Return the [X, Y] coordinate for the center point of the cell that contains the specified text.  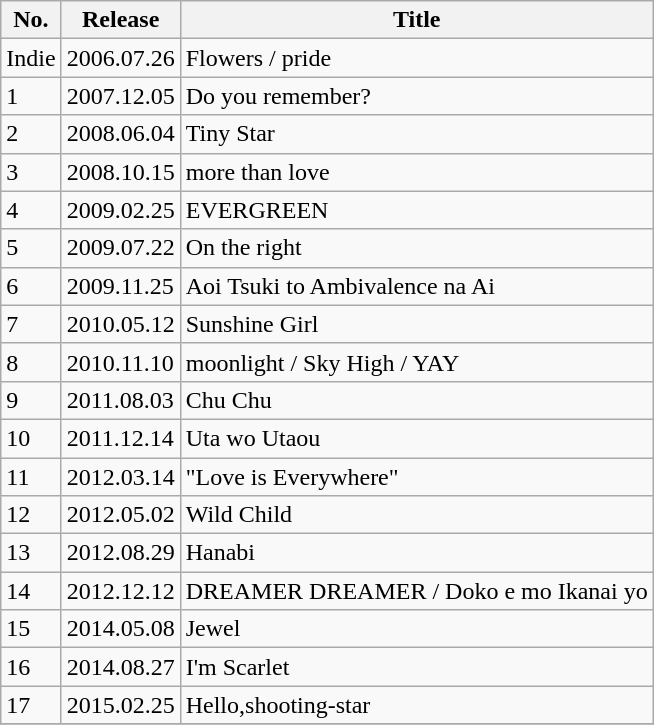
more than love [416, 172]
2009.07.22 [120, 248]
2015.02.25 [120, 705]
Do you remember? [416, 96]
8 [31, 362]
6 [31, 286]
12 [31, 515]
5 [31, 248]
2009.02.25 [120, 210]
On the right [416, 248]
DREAMER DREAMER / Doko e mo Ikanai yo [416, 591]
13 [31, 553]
Tiny Star [416, 134]
10 [31, 438]
17 [31, 705]
Chu Chu [416, 400]
EVERGREEN [416, 210]
2014.05.08 [120, 629]
I'm Scarlet [416, 667]
2009.11.25 [120, 286]
9 [31, 400]
4 [31, 210]
2007.12.05 [120, 96]
2008.06.04 [120, 134]
Hello,shooting-star [416, 705]
2 [31, 134]
3 [31, 172]
2012.12.12 [120, 591]
2012.03.14 [120, 477]
Sunshine Girl [416, 324]
No. [31, 20]
Uta wo Utaou [416, 438]
2012.08.29 [120, 553]
Indie [31, 58]
moonlight / Sky High / YAY [416, 362]
14 [31, 591]
2006.07.26 [120, 58]
7 [31, 324]
2014.08.27 [120, 667]
2010.11.10 [120, 362]
2012.05.02 [120, 515]
Wild Child [416, 515]
Flowers / pride [416, 58]
2011.08.03 [120, 400]
Hanabi [416, 553]
"Love is Everywhere" [416, 477]
Aoi Tsuki to Ambivalence na Ai [416, 286]
Title [416, 20]
11 [31, 477]
1 [31, 96]
Release [120, 20]
2010.05.12 [120, 324]
2011.12.14 [120, 438]
Jewel [416, 629]
15 [31, 629]
16 [31, 667]
2008.10.15 [120, 172]
